Detect which cell encompasses the target text, then output its (X, Y) center coordinate. 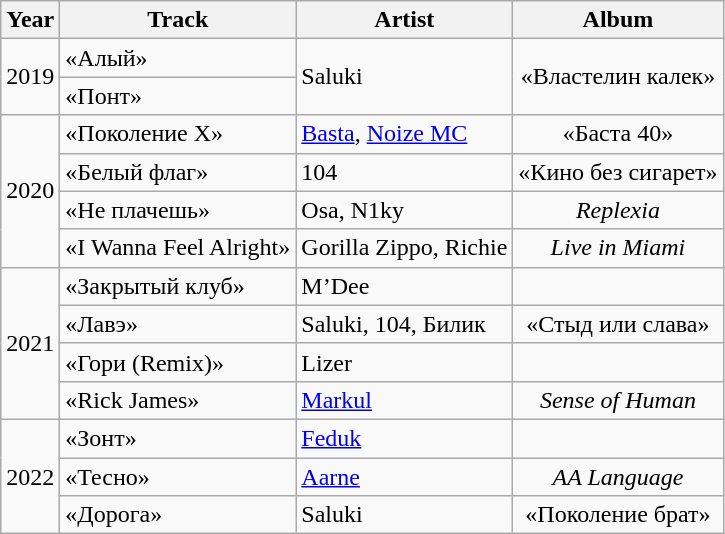
«Кино без сигарет» (618, 172)
2020 (30, 191)
Album (618, 20)
Gorilla Zippo, Richie (404, 248)
«Поколение Х» (178, 134)
Aarne (404, 477)
«Белый флаг» (178, 172)
«Закрытый клуб» (178, 286)
Sense of Human (618, 400)
Feduk (404, 438)
«I Wanna Feel Alright» (178, 248)
Basta, Noize MC (404, 134)
2019 (30, 77)
Track (178, 20)
«Властелин калек» (618, 77)
Markul (404, 400)
AA Language (618, 477)
«Гори (Remix)» (178, 362)
«Поколение брат» (618, 515)
«Баста 40» (618, 134)
«Лавэ» (178, 324)
Lizer (404, 362)
2021 (30, 343)
«Дорога» (178, 515)
Replexia (618, 210)
Year (30, 20)
«Стыд или слава» (618, 324)
«Тесно» (178, 477)
«Понт» (178, 96)
«Алый» (178, 58)
«Не плачешь» (178, 210)
M’Dee (404, 286)
«Rick James» (178, 400)
«Зонт» (178, 438)
Osa, N1ky (404, 210)
Live in Miami (618, 248)
Artist (404, 20)
2022 (30, 476)
104 (404, 172)
Saluki, 104, Билик (404, 324)
